Scan for the cell matching the given text and deliver its [X, Y] coordinate at center. 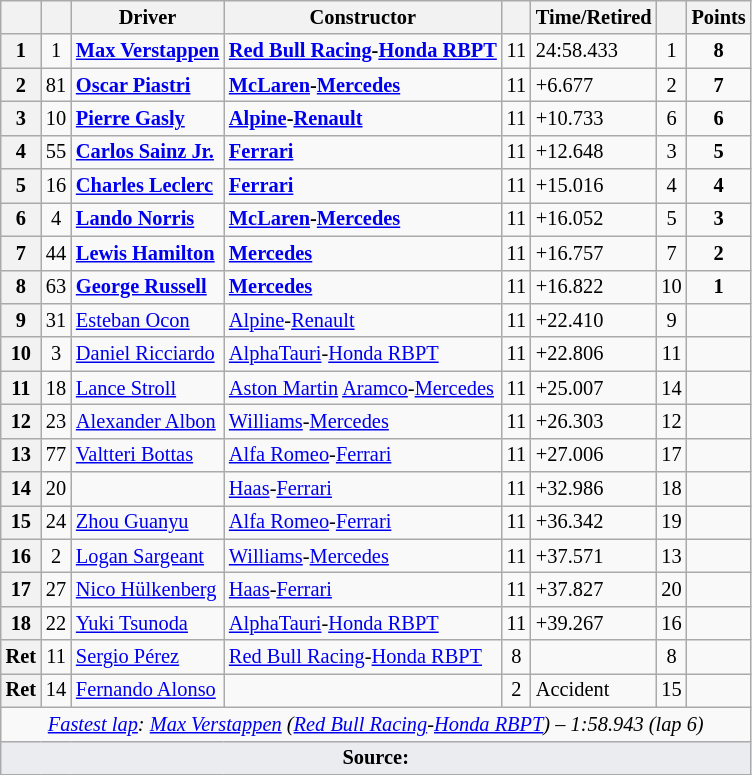
Lando Norris [148, 219]
George Russell [148, 287]
Yuki Tsunoda [148, 623]
Aston Martin Aramco-Mercedes [363, 388]
Time/Retired [594, 17]
Nico Hülkenberg [148, 589]
Alexander Albon [148, 421]
24:58.433 [594, 51]
Source: [376, 758]
22 [56, 623]
+37.827 [594, 589]
+15.016 [594, 186]
Driver [148, 17]
+22.410 [594, 320]
+36.342 [594, 522]
44 [56, 253]
+22.806 [594, 354]
24 [56, 522]
Sergio Pérez [148, 657]
+26.303 [594, 421]
Carlos Sainz Jr. [148, 152]
+32.986 [594, 489]
Fernando Alonso [148, 690]
Valtteri Bottas [148, 455]
+16.822 [594, 287]
+6.677 [594, 85]
Accident [594, 690]
Logan Sargeant [148, 556]
Lance Stroll [148, 388]
Pierre Gasly [148, 118]
Oscar Piastri [148, 85]
77 [56, 455]
Zhou Guanyu [148, 522]
63 [56, 287]
81 [56, 85]
Points [719, 17]
+16.757 [594, 253]
31 [56, 320]
Constructor [363, 17]
Fastest lap: Max Verstappen (Red Bull Racing-Honda RBPT) – 1:58.943 (lap 6) [376, 724]
27 [56, 589]
Charles Leclerc [148, 186]
+37.571 [594, 556]
+16.052 [594, 219]
19 [672, 522]
+12.648 [594, 152]
+10.733 [594, 118]
Max Verstappen [148, 51]
+27.006 [594, 455]
+25.007 [594, 388]
Lewis Hamilton [148, 253]
55 [56, 152]
+39.267 [594, 623]
23 [56, 421]
Daniel Ricciardo [148, 354]
Esteban Ocon [148, 320]
